Locate the cell with the specified text and output its (X, Y) center coordinate. 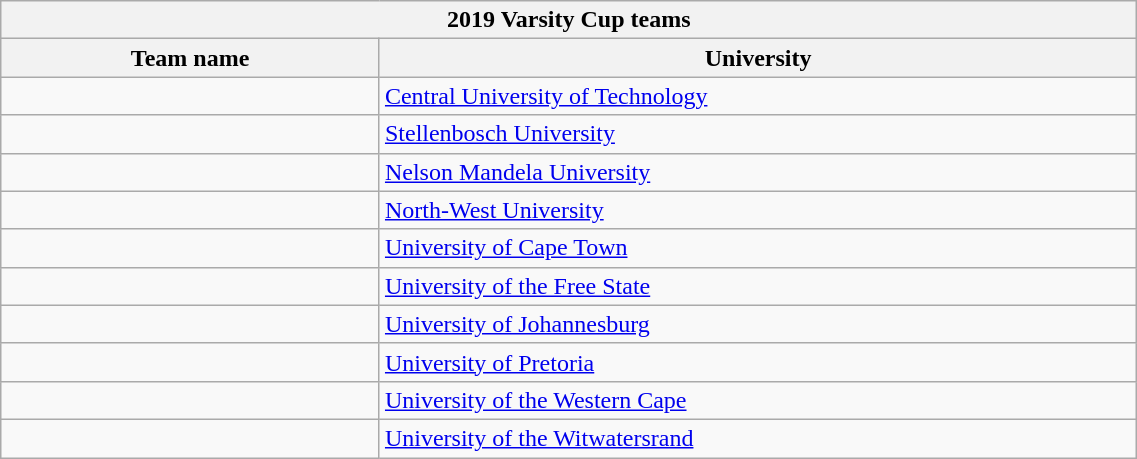
Central University of Technology (758, 96)
University of Cape Town (758, 248)
University (758, 58)
University of Johannesburg (758, 324)
University of the Free State (758, 286)
Team name (190, 58)
University of the Witwatersrand (758, 438)
Stellenbosch University (758, 134)
North-West University (758, 210)
Nelson Mandela University (758, 172)
University of Pretoria (758, 362)
2019 Varsity Cup teams (569, 20)
University of the Western Cape (758, 400)
